Return [X, Y] of the center of cell containing provided text 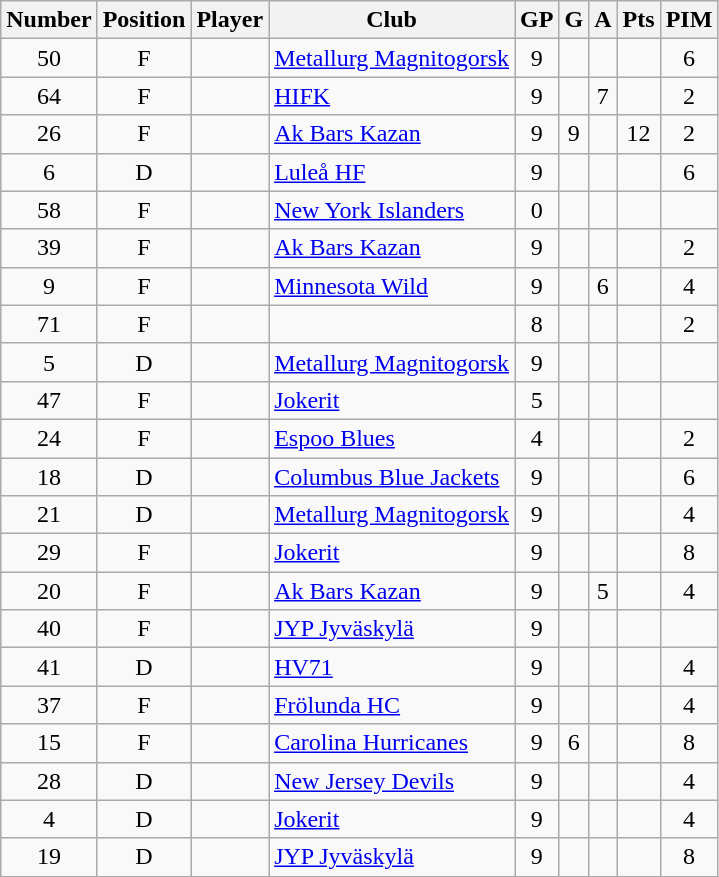
37 [49, 705]
A [603, 20]
29 [49, 553]
Player [230, 20]
50 [49, 58]
7 [603, 96]
HV71 [392, 667]
40 [49, 629]
Position [144, 20]
24 [49, 438]
New Jersey Devils [392, 781]
Columbus Blue Jackets [392, 477]
Frölunda HC [392, 705]
64 [49, 96]
71 [49, 324]
Pts [638, 20]
0 [537, 210]
PIM [689, 20]
21 [49, 515]
15 [49, 743]
20 [49, 591]
26 [49, 134]
39 [49, 248]
Luleå HF [392, 172]
Number [49, 20]
19 [49, 857]
GP [537, 20]
12 [638, 134]
Carolina Hurricanes [392, 743]
Minnesota Wild [392, 286]
HIFK [392, 96]
New York Islanders [392, 210]
28 [49, 781]
G [574, 20]
18 [49, 477]
58 [49, 210]
Club [392, 20]
47 [49, 400]
Espoo Blues [392, 438]
41 [49, 667]
